From the cell containing the given text, extract its center point as [X, Y] coordinate. 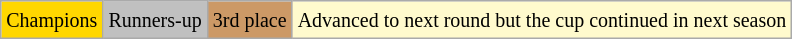
Champions [52, 20]
Runners-up [155, 20]
3rd place [250, 20]
Advanced to next round but the cup continued in next season [542, 20]
